Detect which cell encompasses the target text, then output its [X, Y] center coordinate. 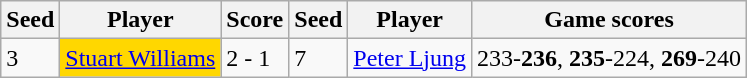
3 [30, 58]
Game scores [610, 20]
Peter Ljung [410, 58]
Stuart Williams [140, 58]
Score [255, 20]
2 - 1 [255, 58]
7 [318, 58]
233-236, 235-224, 269-240 [610, 58]
